From the cell containing the given text, extract its center point as [X, Y] coordinate. 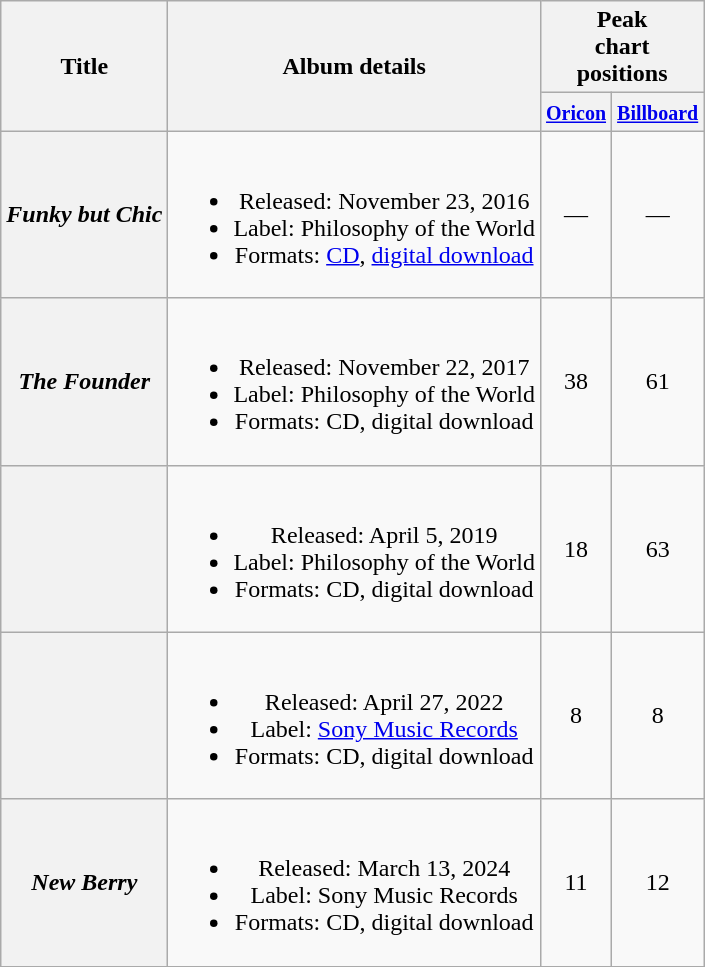
Released: November 22, 2017Label: Philosophy of the WorldFormats: CD, digital download [354, 382]
61 [658, 382]
Peak chart positions [622, 47]
New Berry [84, 882]
Album details [354, 66]
11 [576, 882]
Oricon [576, 112]
Released: April 5, 2019Label: Philosophy of the WorldFormats: CD, digital download [354, 548]
12 [658, 882]
Funky but Chic [84, 214]
Released: November 23, 2016Label: Philosophy of the WorldFormats: CD, digital download [354, 214]
Released: March 13, 2024Label: Sony Music RecordsFormats: CD, digital download [354, 882]
38 [576, 382]
Released: April 27, 2022Label: Sony Music RecordsFormats: CD, digital download [354, 716]
Billboard [658, 112]
Title [84, 66]
The Founder [84, 382]
63 [658, 548]
18 [576, 548]
